Provide the [X, Y] coordinate of the cell's center where the given text is located.  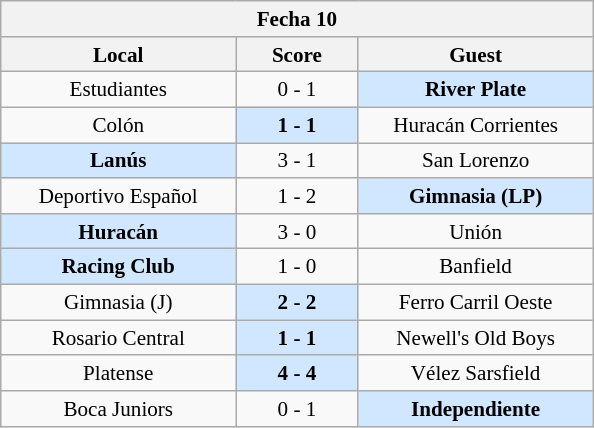
San Lorenzo [476, 160]
Local [118, 54]
River Plate [476, 90]
Gimnasia (J) [118, 302]
Boca Juniors [118, 408]
Guest [476, 54]
Deportivo Español [118, 196]
Banfield [476, 266]
Gimnasia (LP) [476, 196]
Vélez Sarsfield [476, 372]
4 - 4 [297, 372]
Independiente [476, 408]
Unión [476, 230]
Estudiantes [118, 90]
Score [297, 54]
Huracán [118, 230]
Huracán Corrientes [476, 124]
Ferro Carril Oeste [476, 302]
1 - 2 [297, 196]
1 - 0 [297, 266]
Fecha 10 [297, 18]
Racing Club [118, 266]
Platense [118, 372]
Rosario Central [118, 338]
Lanús [118, 160]
3 - 1 [297, 160]
Colón [118, 124]
Newell's Old Boys [476, 338]
3 - 0 [297, 230]
2 - 2 [297, 302]
